Capture the cell that displays the provided text and extract its [x, y] central coordinate. 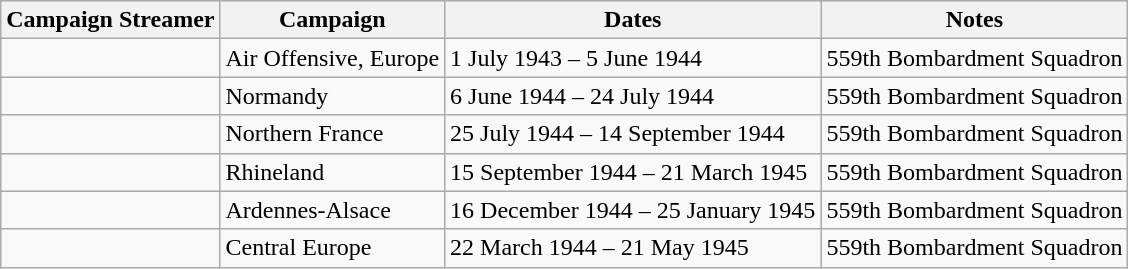
Rhineland [332, 172]
Central Europe [332, 248]
Air Offensive, Europe [332, 58]
15 September 1944 – 21 March 1945 [633, 172]
Campaign Streamer [110, 20]
Campaign [332, 20]
Normandy [332, 96]
Notes [974, 20]
Dates [633, 20]
25 July 1944 – 14 September 1944 [633, 134]
Northern France [332, 134]
6 June 1944 – 24 July 1944 [633, 96]
16 December 1944 – 25 January 1945 [633, 210]
22 March 1944 – 21 May 1945 [633, 248]
1 July 1943 – 5 June 1944 [633, 58]
Ardennes-Alsace [332, 210]
